For the text-containing cell, return its midpoint in (x, y) coordinate format. 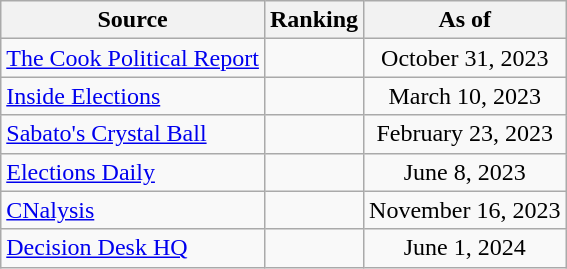
The Cook Political Report (133, 58)
Inside Elections (133, 96)
Decision Desk HQ (133, 248)
As of (465, 20)
February 23, 2023 (465, 134)
CNalysis (133, 210)
Sabato's Crystal Ball (133, 134)
June 8, 2023 (465, 172)
June 1, 2024 (465, 248)
March 10, 2023 (465, 96)
November 16, 2023 (465, 210)
October 31, 2023 (465, 58)
Ranking (314, 20)
Elections Daily (133, 172)
Source (133, 20)
